Detect which cell encompasses the target text, then output its [X, Y] center coordinate. 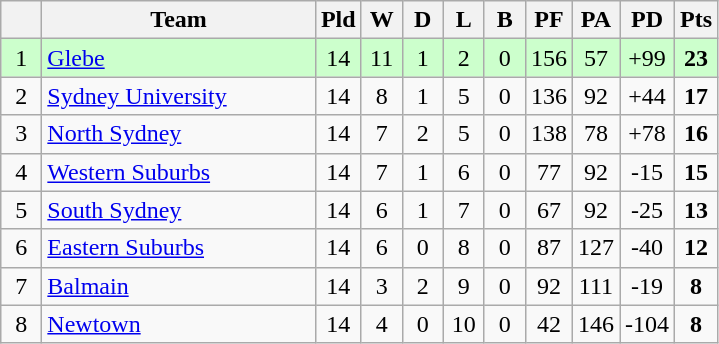
-19 [648, 286]
D [422, 20]
Glebe [179, 58]
136 [548, 96]
15 [696, 172]
127 [596, 248]
Balmain [179, 286]
+99 [648, 58]
10 [464, 324]
23 [696, 58]
111 [596, 286]
57 [596, 58]
Sydney University [179, 96]
11 [382, 58]
-104 [648, 324]
146 [596, 324]
87 [548, 248]
Eastern Suburbs [179, 248]
-25 [648, 210]
North Sydney [179, 134]
+78 [648, 134]
Team [179, 20]
156 [548, 58]
17 [696, 96]
16 [696, 134]
67 [548, 210]
Newtown [179, 324]
PA [596, 20]
South Sydney [179, 210]
Pld [338, 20]
PF [548, 20]
PD [648, 20]
B [504, 20]
78 [596, 134]
138 [548, 134]
13 [696, 210]
W [382, 20]
9 [464, 286]
12 [696, 248]
Pts [696, 20]
77 [548, 172]
L [464, 20]
-15 [648, 172]
-40 [648, 248]
Western Suburbs [179, 172]
+44 [648, 96]
42 [548, 324]
